Output the [x, y] coordinate of the center of the cell containing the given text.  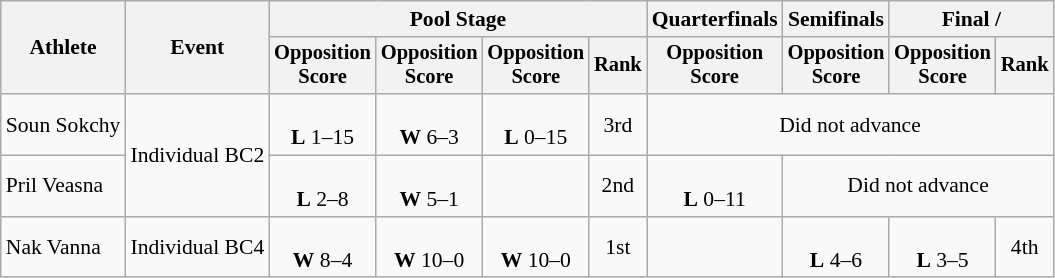
Final / [971, 19]
Individual BC2 [197, 155]
Quarterfinals [715, 19]
L 0–15 [536, 124]
Individual BC4 [197, 248]
Event [197, 48]
L 4–6 [836, 248]
L 0–11 [715, 186]
L 3–5 [942, 248]
L 2–8 [322, 186]
Soun Sokchy [64, 124]
1st [618, 248]
4th [1025, 248]
Athlete [64, 48]
2nd [618, 186]
L 1–15 [322, 124]
Semifinals [836, 19]
Pril Veasna [64, 186]
W 6–3 [430, 124]
W 8–4 [322, 248]
Pool Stage [458, 19]
W 5–1 [430, 186]
Nak Vanna [64, 248]
3rd [618, 124]
